For the text-containing cell, return its midpoint in [X, Y] coordinate format. 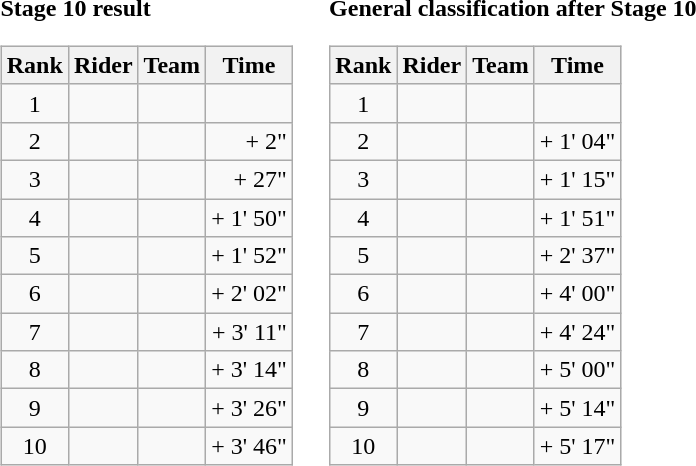
+ 27" [250, 179]
+ 3' 46" [250, 446]
+ 2" [250, 141]
+ 2' 37" [578, 256]
+ 4' 00" [578, 294]
+ 1' 50" [250, 217]
+ 3' 11" [250, 332]
+ 2' 02" [250, 294]
+ 1' 51" [578, 217]
+ 1' 04" [578, 141]
+ 5' 14" [578, 408]
+ 4' 24" [578, 332]
+ 3' 14" [250, 370]
+ 5' 17" [578, 446]
+ 1' 52" [250, 256]
+ 1' 15" [578, 179]
+ 5' 00" [578, 370]
+ 3' 26" [250, 408]
